Scan for the cell matching the given text and deliver its [X, Y] coordinate at center. 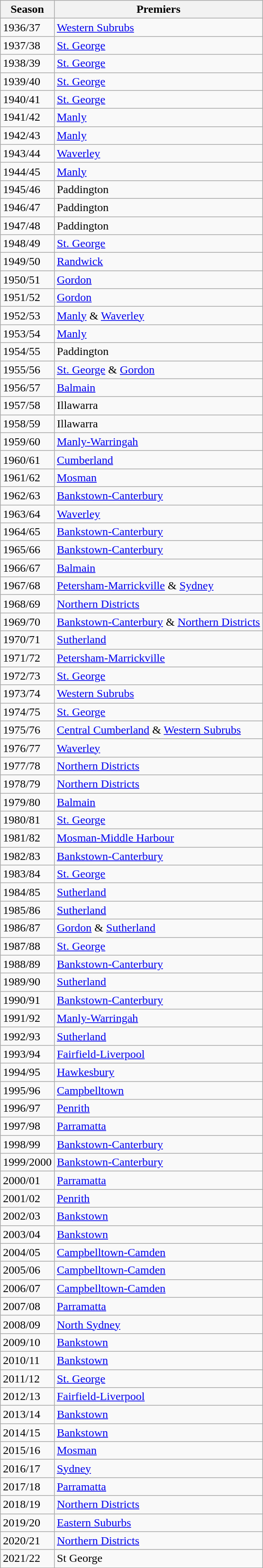
1987/88 [27, 946]
2007/08 [27, 1306]
Randwick [158, 262]
1993/94 [27, 1054]
1951/52 [27, 298]
1946/47 [27, 207]
1948/49 [27, 244]
1984/85 [27, 892]
1947/48 [27, 226]
1965/66 [27, 550]
1964/65 [27, 532]
Mosman-Middle Harbour [158, 838]
1963/64 [27, 514]
2019/20 [27, 1523]
1986/87 [27, 928]
1961/62 [27, 478]
Central Cumberland & Western Subrubs [158, 730]
2018/19 [27, 1505]
1971/72 [27, 658]
1976/77 [27, 748]
2013/14 [27, 1415]
St. George & Gordon [158, 370]
Cumberland [158, 460]
2003/04 [27, 1234]
2000/01 [27, 1180]
2001/02 [27, 1198]
2011/12 [27, 1379]
1997/98 [27, 1126]
Petersham-Marrickville & Sydney [158, 586]
1952/53 [27, 316]
1969/70 [27, 622]
2008/09 [27, 1324]
Gordon & Sutherland [158, 928]
2020/21 [27, 1541]
1953/54 [27, 334]
1981/82 [27, 838]
1999/2000 [27, 1162]
1967/68 [27, 586]
1995/96 [27, 1090]
1939/40 [27, 81]
1973/74 [27, 694]
St George [158, 1559]
Eastern Suburbs [158, 1523]
1992/93 [27, 1036]
2012/13 [27, 1397]
1938/39 [27, 63]
1978/79 [27, 784]
2016/17 [27, 1469]
Premiers [158, 9]
1954/55 [27, 352]
1940/41 [27, 99]
1942/43 [27, 135]
2017/18 [27, 1487]
2004/05 [27, 1252]
1980/81 [27, 820]
1994/95 [27, 1072]
1945/46 [27, 189]
1972/73 [27, 676]
Manly & Waverley [158, 316]
2014/15 [27, 1433]
Season [27, 9]
1988/89 [27, 964]
1998/99 [27, 1144]
Bankstown-Canterbury & Northern Districts [158, 622]
1956/57 [27, 388]
Hawkesbury [158, 1072]
1944/45 [27, 171]
1937/38 [27, 45]
1962/63 [27, 496]
1974/75 [27, 712]
1966/67 [27, 568]
2021/22 [27, 1559]
2006/07 [27, 1288]
Petersham-Marrickville [158, 658]
1977/78 [27, 766]
Campbelltown [158, 1090]
1982/83 [27, 856]
2010/11 [27, 1360]
2005/06 [27, 1270]
1957/58 [27, 406]
North Sydney [158, 1324]
1941/42 [27, 117]
1989/90 [27, 982]
2002/03 [27, 1216]
1990/91 [27, 1000]
Sydney [158, 1469]
1968/69 [27, 604]
1991/92 [27, 1018]
1943/44 [27, 153]
1949/50 [27, 262]
2015/16 [27, 1451]
1996/97 [27, 1108]
1983/84 [27, 874]
1936/37 [27, 27]
2009/10 [27, 1342]
1970/71 [27, 640]
1975/76 [27, 730]
1955/56 [27, 370]
1985/86 [27, 910]
1958/59 [27, 424]
1959/60 [27, 442]
1960/61 [27, 460]
1979/80 [27, 802]
1950/51 [27, 280]
